Return [X, Y] of the center of cell containing provided text 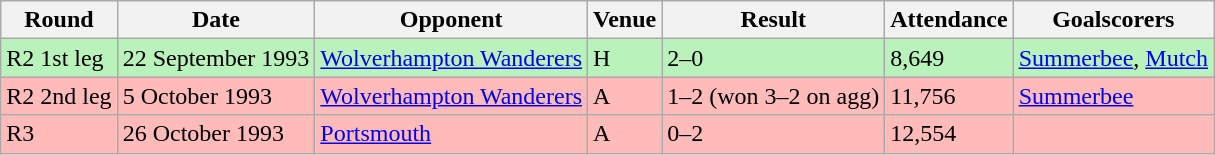
Portsmouth [452, 134]
Summerbee, Mutch [1113, 58]
1–2 (won 3–2 on agg) [774, 96]
Round [59, 20]
R3 [59, 134]
H [625, 58]
0–2 [774, 134]
Venue [625, 20]
8,649 [949, 58]
11,756 [949, 96]
26 October 1993 [216, 134]
2–0 [774, 58]
12,554 [949, 134]
Goalscorers [1113, 20]
Attendance [949, 20]
Summerbee [1113, 96]
Result [774, 20]
R2 2nd leg [59, 96]
R2 1st leg [59, 58]
5 October 1993 [216, 96]
22 September 1993 [216, 58]
Opponent [452, 20]
Date [216, 20]
